Return [x, y] of the center of cell containing provided text 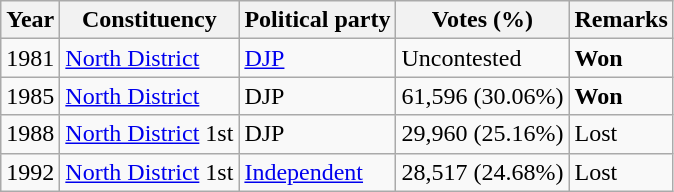
1992 [30, 172]
1981 [30, 58]
Year [30, 20]
29,960 (25.16%) [482, 134]
1985 [30, 96]
Independent [318, 172]
Remarks [621, 20]
Constituency [150, 20]
61,596 (30.06%) [482, 96]
Votes (%) [482, 20]
28,517 (24.68%) [482, 172]
Political party [318, 20]
1988 [30, 134]
Uncontested [482, 58]
